Extract the (x, y) coordinate from the center of the cell holding the provided text.  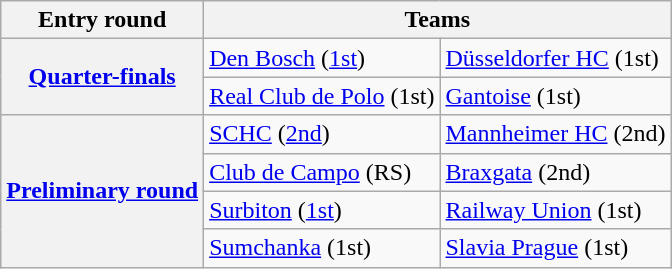
Club de Campo (RS) (322, 172)
Quarter-finals (102, 77)
Den Bosch (1st) (322, 58)
Braxgata (2nd) (556, 172)
SCHC (2nd) (322, 134)
Entry round (102, 20)
Gantoise (1st) (556, 96)
Düsseldorfer HC (1st) (556, 58)
Preliminary round (102, 191)
Mannheimer HC (2nd) (556, 134)
Railway Union (1st) (556, 210)
Real Club de Polo (1st) (322, 96)
Teams (438, 20)
Surbiton (1st) (322, 210)
Sumchanka (1st) (322, 248)
Slavia Prague (1st) (556, 248)
